Determine the [X, Y] coordinate at the center of the cell enclosing the given text.  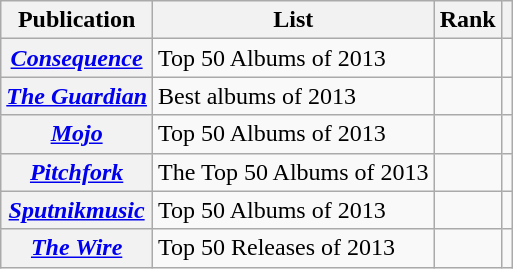
Best albums of 2013 [294, 96]
Mojo [77, 134]
Publication [77, 20]
Pitchfork [77, 172]
The Wire [77, 248]
Rank [468, 20]
Consequence [77, 58]
The Guardian [77, 96]
Sputnikmusic [77, 210]
The Top 50 Albums of 2013 [294, 172]
List [294, 20]
Top 50 Releases of 2013 [294, 248]
